Scan for the cell matching the given text and deliver its [X, Y] coordinate at center. 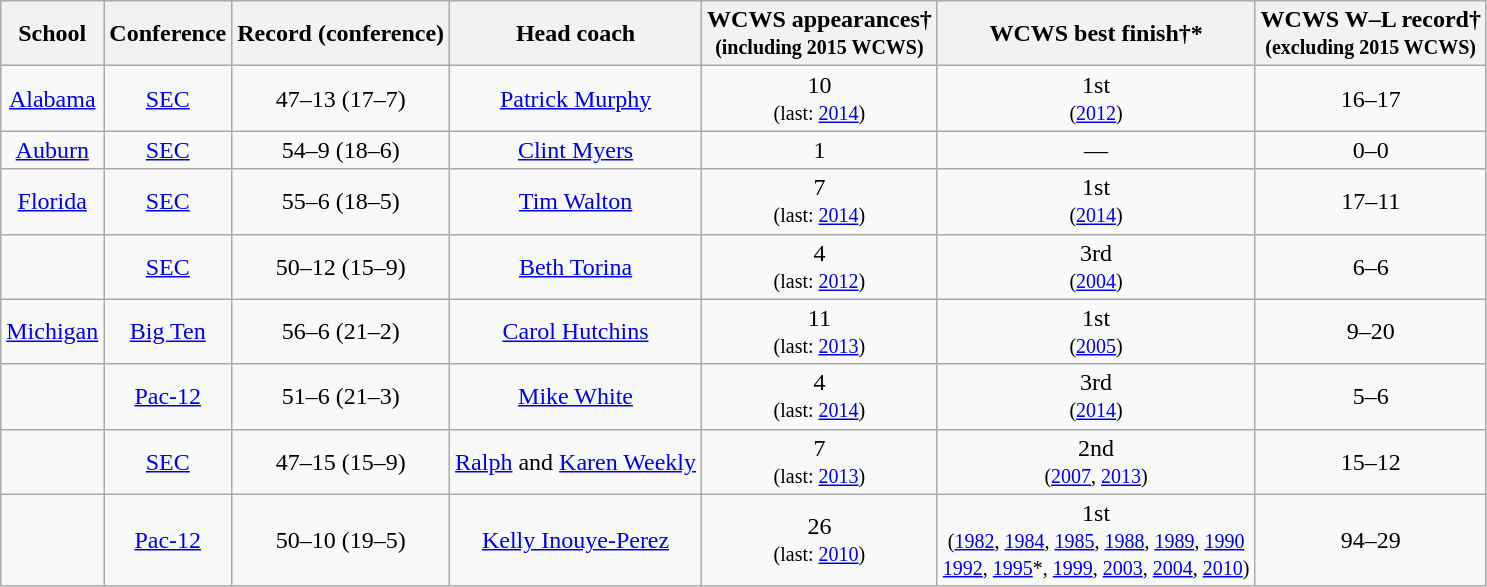
10(last: 2014) [820, 98]
4 (last: 2012) [820, 266]
7 (last: 2013) [820, 462]
Patrick Murphy [576, 98]
5–6 [1371, 396]
3rd (2004) [1096, 266]
WCWS best finish†* [1096, 34]
1st(2014) [1096, 202]
Michigan [52, 332]
WCWS W–L record† (excluding 2015 WCWS) [1371, 34]
7(last: 2014) [820, 202]
Alabama [52, 98]
1st(2012) [1096, 98]
Head coach [576, 34]
Conference [168, 34]
Carol Hutchins [576, 332]
50–10 (19–5) [341, 540]
Ralph and Karen Weekly [576, 462]
0–0 [1371, 150]
Auburn [52, 150]
Tim Walton [576, 202]
WCWS appearances† (including 2015 WCWS) [820, 34]
94–29 [1371, 540]
47–13 (17–7) [341, 98]
15–12 [1371, 462]
Kelly Inouye-Perez [576, 540]
Florida [52, 202]
54–9 (18–6) [341, 150]
3rd (2014) [1096, 396]
Clint Myers [576, 150]
Mike White [576, 396]
Record (conference) [341, 34]
17–11 [1371, 202]
1st (2005) [1096, 332]
1st(1982, 1984, 1985, 1988, 1989, 19901992, 1995*, 1999, 2003, 2004, 2010) [1096, 540]
Big Ten [168, 332]
School [52, 34]
9–20 [1371, 332]
4 (last: 2014) [820, 396]
51–6 (21–3) [341, 396]
56–6 (21–2) [341, 332]
Beth Torina [576, 266]
55–6 (18–5) [341, 202]
16–17 [1371, 98]
2nd(2007, 2013) [1096, 462]
50–12 (15–9) [341, 266]
6–6 [1371, 266]
47–15 (15–9) [341, 462]
26(last: 2010) [820, 540]
1 [820, 150]
11 (last: 2013) [820, 332]
— [1096, 150]
